Provide the [x, y] coordinate of the cell's center where the given text is located.  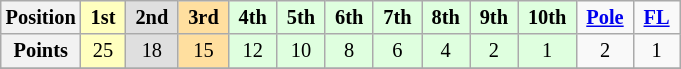
15 [203, 51]
7th [397, 17]
Position [41, 17]
9th [494, 17]
8 [349, 51]
8th [446, 17]
3rd [203, 17]
2nd [152, 17]
1st [104, 17]
5th [301, 17]
12 [253, 51]
FL [657, 17]
18 [152, 51]
Pole [604, 17]
4th [253, 17]
10th [547, 17]
6 [397, 51]
25 [104, 51]
4 [446, 51]
Points [41, 51]
10 [301, 51]
6th [349, 17]
